For the text-containing cell, return its midpoint in (x, y) coordinate format. 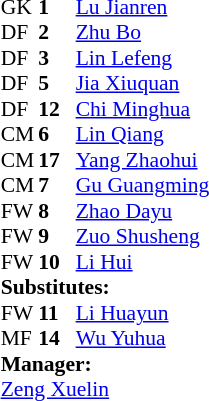
5 (57, 83)
7 (57, 185)
9 (57, 237)
2 (57, 33)
8 (57, 211)
12 (57, 109)
11 (57, 313)
MF (20, 339)
17 (57, 160)
3 (57, 58)
14 (57, 339)
6 (57, 135)
10 (57, 262)
